From the cell containing the given text, extract its center point as (x, y) coordinate. 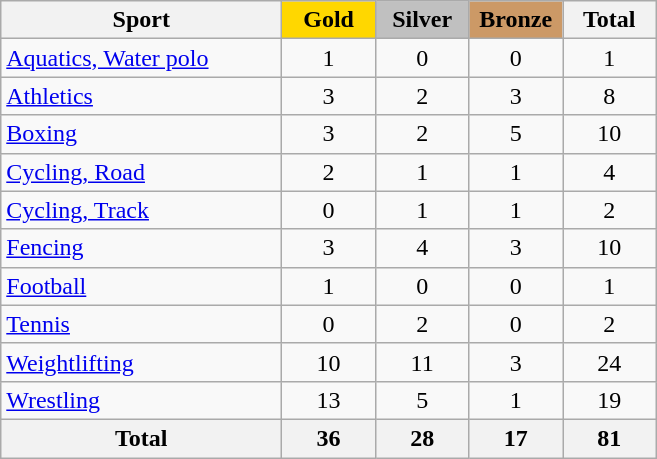
Boxing (142, 134)
Cycling, Road (142, 172)
13 (329, 400)
19 (609, 400)
81 (609, 438)
36 (329, 438)
Bronze (516, 20)
Wrestling (142, 400)
11 (422, 362)
Cycling, Track (142, 210)
Sport (142, 20)
Fencing (142, 248)
28 (422, 438)
Tennis (142, 324)
24 (609, 362)
Football (142, 286)
17 (516, 438)
Silver (422, 20)
Aquatics, Water polo (142, 58)
Athletics (142, 96)
Gold (329, 20)
Weightlifting (142, 362)
8 (609, 96)
